Determine the (x, y) coordinate at the center of the cell enclosing the given text.  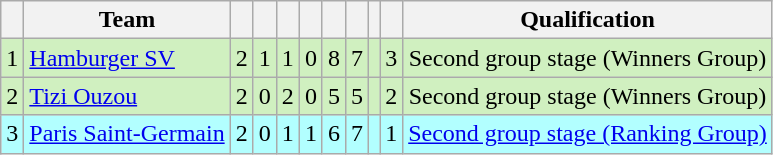
Qualification (588, 20)
Second group stage (Ranking Group) (588, 134)
Team (127, 20)
8 (334, 58)
Hamburger SV (127, 58)
Tizi Ouzou (127, 96)
Paris Saint-Germain (127, 134)
6 (334, 134)
